For the text-containing cell, return its midpoint in [X, Y] coordinate format. 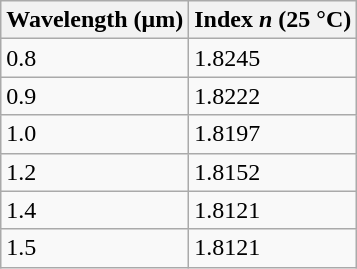
1.2 [95, 172]
1.8152 [273, 172]
0.8 [95, 58]
1.8245 [273, 58]
1.0 [95, 134]
1.4 [95, 210]
1.8197 [273, 134]
Index n (25 °C) [273, 20]
Wavelength (μm) [95, 20]
1.8222 [273, 96]
1.5 [95, 248]
0.9 [95, 96]
